Return the (X, Y) coordinate for the center point of the cell that contains the specified text.  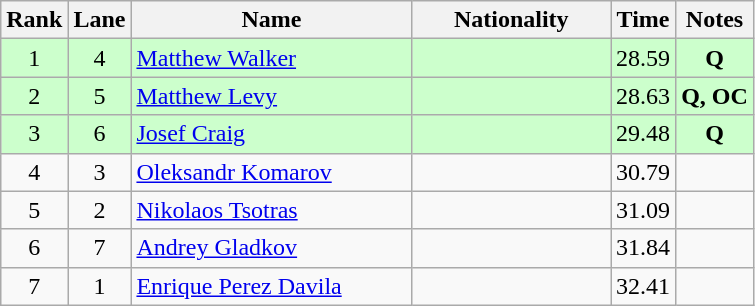
30.79 (644, 172)
Name (272, 20)
32.41 (644, 286)
Josef Craig (272, 134)
28.59 (644, 58)
Nikolaos Tsotras (272, 210)
29.48 (644, 134)
Matthew Levy (272, 96)
Rank (34, 20)
Time (644, 20)
Oleksandr Komarov (272, 172)
Enrique Perez Davila (272, 286)
Notes (715, 20)
28.63 (644, 96)
Q, OC (715, 96)
Andrey Gladkov (272, 248)
Nationality (512, 20)
31.84 (644, 248)
Lane (100, 20)
Matthew Walker (272, 58)
31.09 (644, 210)
